Find where the given text appears and provide that cell's center as [x, y] coordinate. 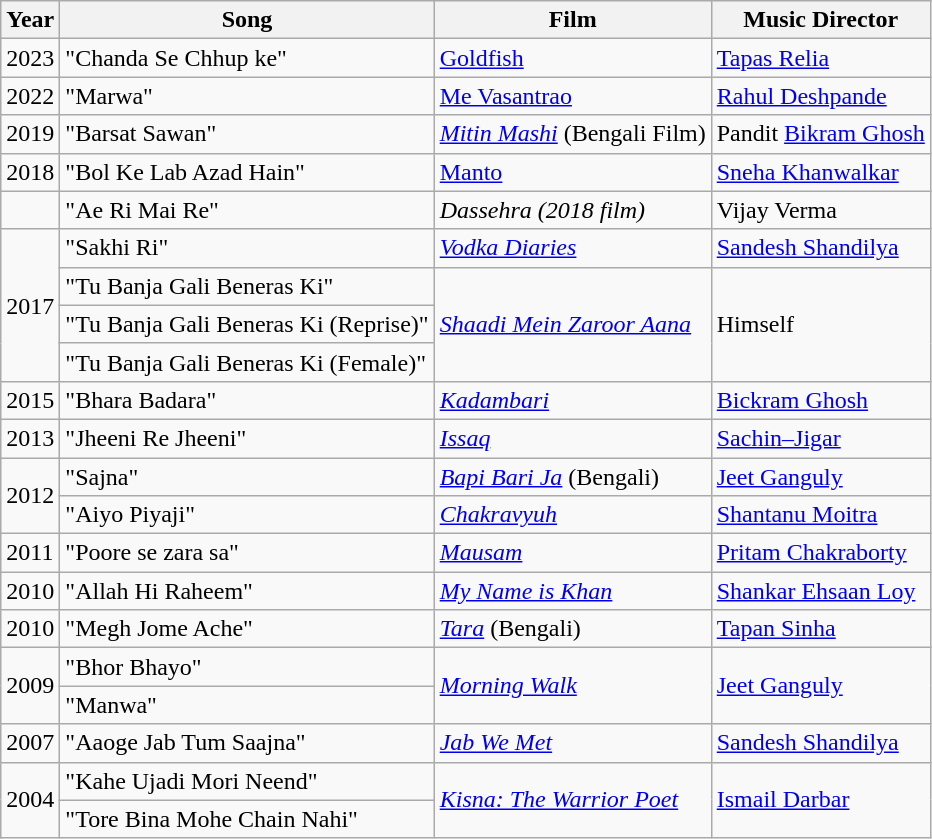
"Aiyo Piyaji" [247, 515]
Shantanu Moitra [820, 515]
"Barsat Sawan" [247, 134]
"Tu Banja Gali Beneras Ki (Reprise)" [247, 324]
Morning Walk [572, 686]
Tapas Relia [820, 58]
Goldfish [572, 58]
2009 [30, 686]
2011 [30, 553]
Vodka Diaries [572, 248]
2012 [30, 496]
Vijay Verma [820, 210]
Dassehra (2018 film) [572, 210]
2022 [30, 96]
Mitin Mashi (Bengali Film) [572, 134]
"Bol Ke Lab Azad Hain" [247, 172]
Kisna: The Warrior Poet [572, 800]
"Megh Jome Ache" [247, 629]
2015 [30, 400]
2004 [30, 800]
"Allah Hi Raheem" [247, 591]
"Bhor Bhayo" [247, 667]
"Manwa" [247, 705]
Music Director [820, 20]
Kadambari [572, 400]
My Name is Khan [572, 591]
2007 [30, 743]
Rahul Deshpande [820, 96]
"Tu Banja Gali Beneras Ki" [247, 286]
Sachin–Jigar [820, 438]
Tara (Bengali) [572, 629]
Year [30, 20]
"Ae Ri Mai Re" [247, 210]
Chakravyuh [572, 515]
Shankar Ehsaan Loy [820, 591]
"Marwa" [247, 96]
"Sakhi Ri" [247, 248]
"Sajna" [247, 477]
Film [572, 20]
Bapi Bari Ja (Bengali) [572, 477]
Pritam Chakraborty [820, 553]
Tapan Sinha [820, 629]
"Aaoge Jab Tum Saajna" [247, 743]
2019 [30, 134]
Me Vasantrao [572, 96]
"Jheeni Re Jheeni" [247, 438]
2017 [30, 305]
2023 [30, 58]
Jab We Met [572, 743]
Shaadi Mein Zaroor Aana [572, 324]
"Bhara Badara" [247, 400]
"Tore Bina Mohe Chain Nahi" [247, 819]
"Poore se zara sa" [247, 553]
Issaq [572, 438]
"Tu Banja Gali Beneras Ki (Female)" [247, 362]
Manto [572, 172]
Ismail Darbar [820, 800]
Bickram Ghosh [820, 400]
2013 [30, 438]
"Chanda Se Chhup ke" [247, 58]
Sneha Khanwalkar [820, 172]
"Kahe Ujadi Mori Neend" [247, 781]
Song [247, 20]
Himself [820, 324]
Pandit Bikram Ghosh [820, 134]
2018 [30, 172]
Mausam [572, 553]
